Scan for the cell matching the given text and deliver its (x, y) coordinate at center. 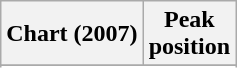
Peakposition (189, 34)
Chart (2007) (72, 34)
